Search for the cell housing the specified text and yield its [x, y] center coordinate. 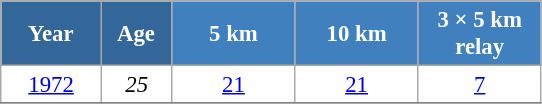
Age [136, 34]
1972 [52, 85]
10 km [356, 34]
5 km [234, 34]
25 [136, 85]
3 × 5 km relay [480, 34]
7 [480, 85]
Year [52, 34]
